Determine the [x, y] coordinate at the center of the cell enclosing the given text.  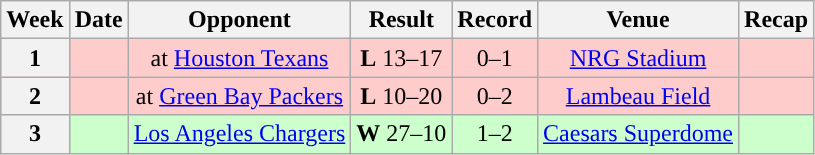
2 [35, 96]
Los Angeles Chargers [240, 134]
W 27–10 [402, 134]
1 [35, 58]
Record [495, 20]
3 [35, 134]
Result [402, 20]
at Houston Texans [240, 58]
L 10–20 [402, 96]
1–2 [495, 134]
NRG Stadium [638, 58]
Caesars Superdome [638, 134]
L 13–17 [402, 58]
Week [35, 20]
Date [98, 20]
Opponent [240, 20]
0–1 [495, 58]
Lambeau Field [638, 96]
Venue [638, 20]
at Green Bay Packers [240, 96]
0–2 [495, 96]
Recap [776, 20]
